Identify which cell holds the provided text, then report its (X, Y) central coordinate. 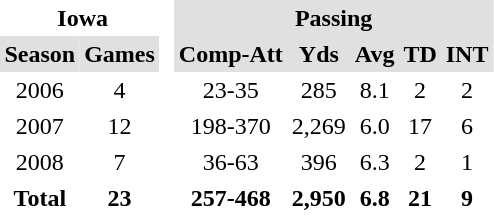
Passing (334, 18)
36-63 (230, 162)
2,269 (318, 126)
2,950 (318, 198)
2007 (40, 126)
TD (420, 54)
9 (467, 198)
INT (467, 54)
Yds (318, 54)
8.1 (374, 90)
257-468 (230, 198)
23-35 (230, 90)
Iowa (80, 18)
6.8 (374, 198)
12 (120, 126)
Season (40, 54)
2008 (40, 162)
396 (318, 162)
6 (467, 126)
Games (120, 54)
Comp-Att (230, 54)
23 (120, 198)
17 (420, 126)
2006 (40, 90)
285 (318, 90)
7 (120, 162)
Avg (374, 54)
198-370 (230, 126)
6.0 (374, 126)
6.3 (374, 162)
21 (420, 198)
1 (467, 162)
Total (40, 198)
4 (120, 90)
